Extract the [X, Y] coordinate from the center of the cell holding the provided text.  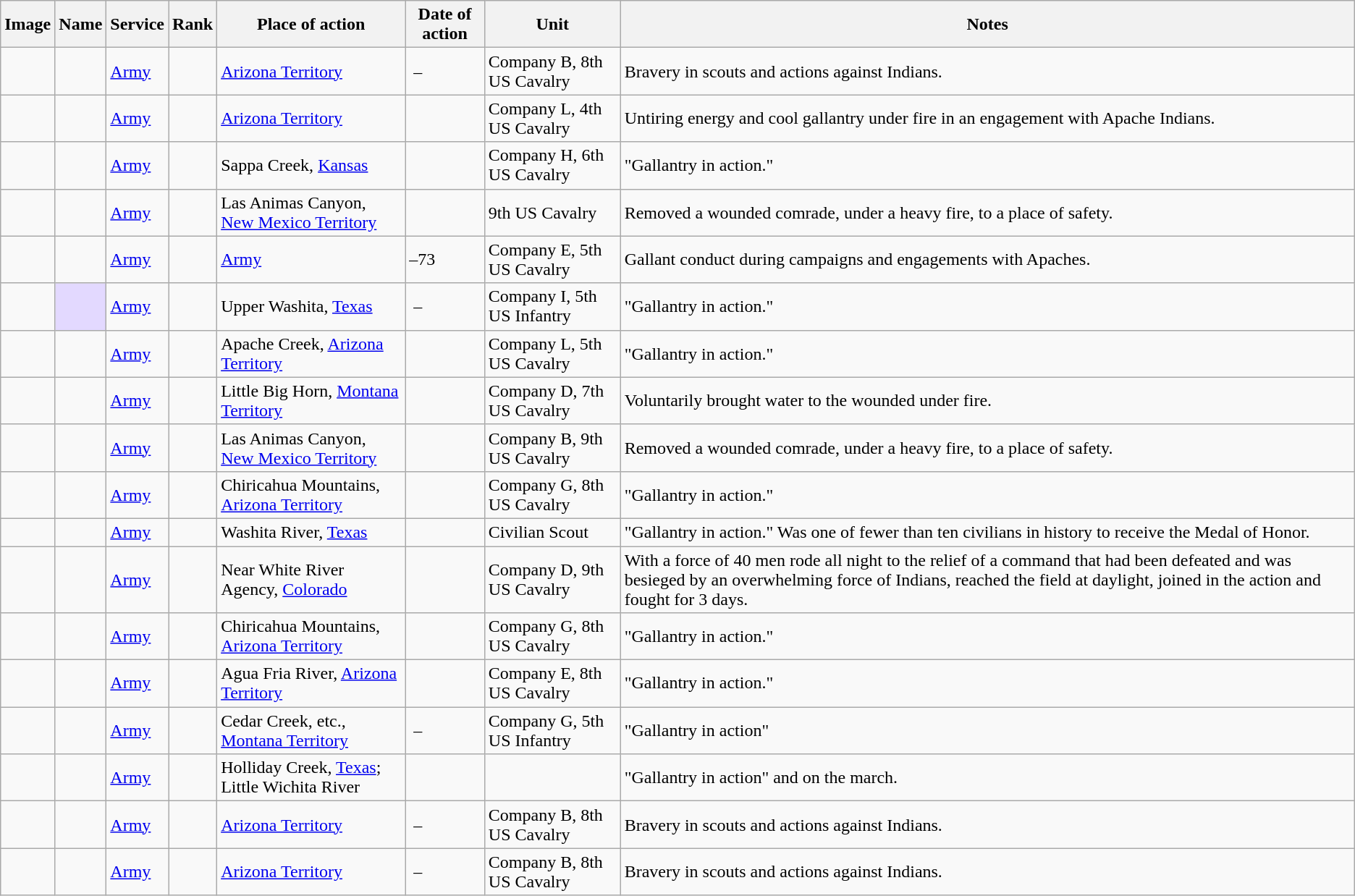
Name [81, 25]
9th US Cavalry [552, 213]
Service [138, 25]
Company D, 7th US Cavalry [552, 401]
Apache Creek, Arizona Territory [311, 353]
Cedar Creek, etc., Montana Territory [311, 731]
–73 [445, 259]
Rank [193, 25]
Untiring energy and cool gallantry under fire in an engagement with Apache Indians. [987, 119]
Notes [987, 25]
Company E, 5th US Cavalry [552, 259]
Sappa Creek, Kansas [311, 165]
Company L, 5th US Cavalry [552, 353]
"Gallantry in action" [987, 731]
Little Big Horn, Montana Territory [311, 401]
Unit [552, 25]
"Gallantry in action" and on the march. [987, 777]
Company I, 5th US Infantry [552, 307]
Company B, 9th US Cavalry [552, 447]
Company H, 6th US Cavalry [552, 165]
"Gallantry in action." Was one of fewer than ten civilians in history to receive the Medal of Honor. [987, 532]
Company E, 8th US Cavalry [552, 683]
Civilian Scout [552, 532]
Agua Fria River, Arizona Territory [311, 683]
Date of action [445, 25]
Holliday Creek, Texas; Little Wichita River [311, 777]
Voluntarily brought water to the wounded under fire. [987, 401]
Upper Washita, Texas [311, 307]
Place of action [311, 25]
Company G, 5th US Infantry [552, 731]
Gallant conduct during campaigns and engagements with Apaches. [987, 259]
Company L, 4th US Cavalry [552, 119]
Washita River, Texas [311, 532]
Image [28, 25]
Near White River Agency, Colorado [311, 579]
Company D, 9th US Cavalry [552, 579]
